Determine the (x, y) coordinate at the center of the cell enclosing the given text.  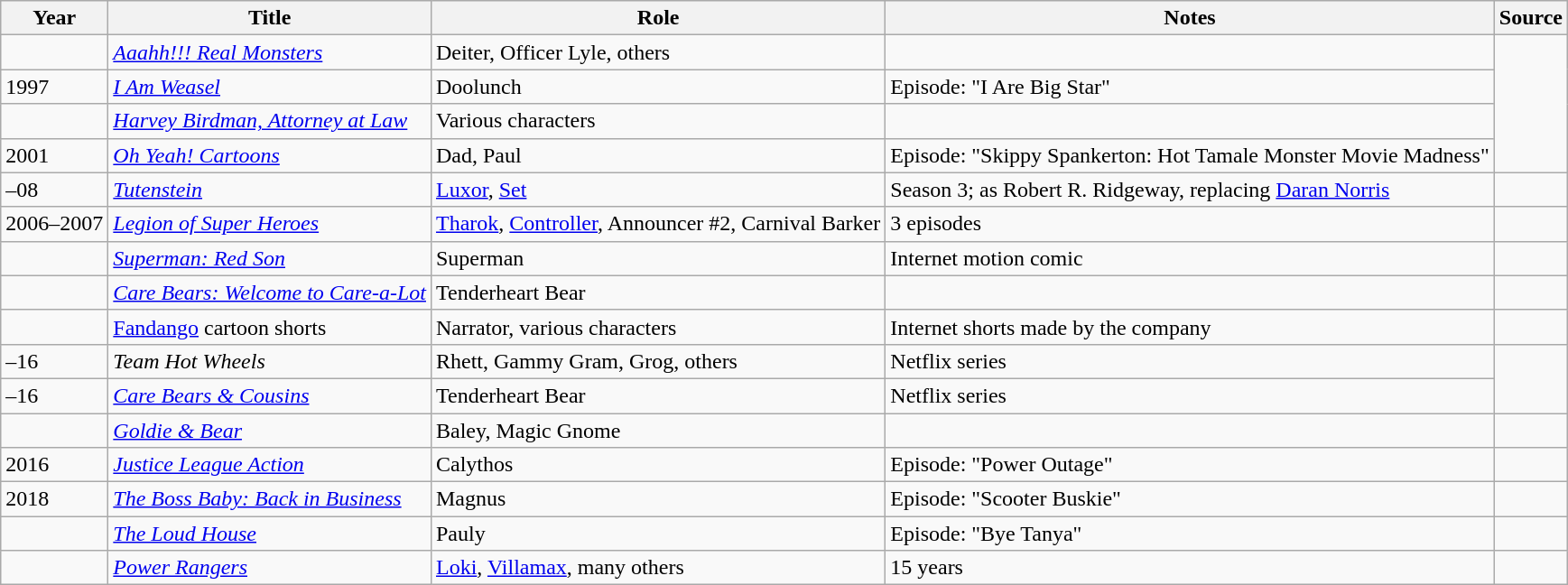
Rhett, Gammy Gram, Grog, others (657, 361)
Tharok, Controller, Announcer #2, Carnival Barker (657, 224)
Doolunch (657, 87)
Narrator, various characters (657, 327)
Episode: "Skippy Spankerton: Hot Tamale Monster Movie Madness" (1190, 155)
Title (270, 18)
15 years (1190, 568)
Pauly (657, 534)
Luxor, Set (657, 190)
Aaahh!!! Real Monsters (270, 52)
2006–2007 (54, 224)
Justice League Action (270, 465)
The Boss Baby: Back in Business (270, 499)
–08 (54, 190)
I Am Weasel (270, 87)
Goldie & Bear (270, 431)
Episode: "Scooter Buskie" (1190, 499)
Loki, Villamax, many others (657, 568)
Internet motion comic (1190, 258)
Care Bears & Cousins (270, 395)
Role (657, 18)
Baley, Magic Gnome (657, 431)
Notes (1190, 18)
2018 (54, 499)
Season 3; as Robert R. Ridgeway, replacing Daran Norris (1190, 190)
1997 (54, 87)
Legion of Super Heroes (270, 224)
Dad, Paul (657, 155)
Episode: "I Are Big Star" (1190, 87)
Year (54, 18)
Deiter, Officer Lyle, others (657, 52)
Various characters (657, 121)
2016 (54, 465)
Episode: "Bye Tanya" (1190, 534)
Episode: "Power Outage" (1190, 465)
Magnus (657, 499)
Fandango cartoon shorts (270, 327)
Care Bears: Welcome to Care-a-Lot (270, 292)
Superman: Red Son (270, 258)
Team Hot Wheels (270, 361)
Harvey Birdman, Attorney at Law (270, 121)
2001 (54, 155)
3 episodes (1190, 224)
Tutenstein (270, 190)
Power Rangers (270, 568)
Source (1531, 18)
Superman (657, 258)
Calythos (657, 465)
Oh Yeah! Cartoons (270, 155)
Internet shorts made by the company (1190, 327)
The Loud House (270, 534)
